Output the (X, Y) coordinate of the center of the cell containing the given text.  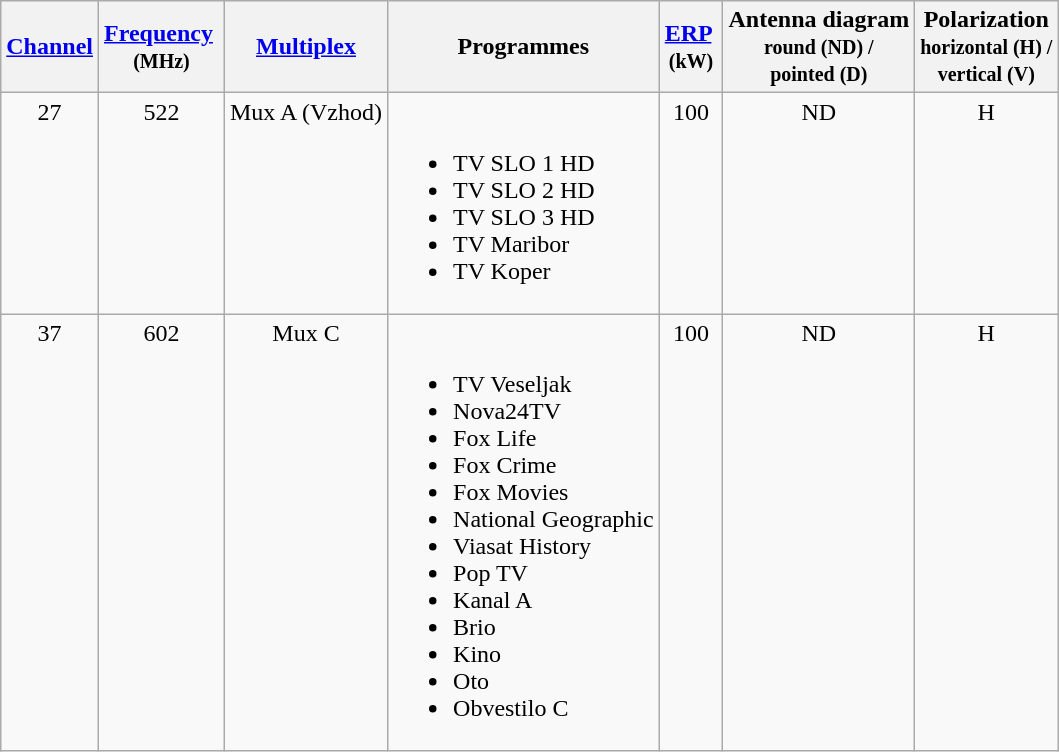
ERP (kW) (691, 47)
TV SLO 1 HDTV SLO 2 HDTV SLO 3 HDTV MariborTV Koper (524, 204)
Mux A (Vzhod) (306, 204)
Frequency (MHz) (162, 47)
Polarizationhorizontal (H) /vertical (V) (986, 47)
Channel (50, 47)
Programmes (524, 47)
Antenna diagramround (ND) /pointed (D) (819, 47)
602 (162, 532)
27 (50, 204)
37 (50, 532)
Mux C (306, 532)
Multiplex (306, 47)
TV VeseljakNova24TVFox LifeFox CrimeFox MoviesNational GeographicViasat HistoryPop TVKanal ABrioKinoOtoObvestilo C (524, 532)
522 (162, 204)
